Find where the given text appears and provide that cell's center as [x, y] coordinate. 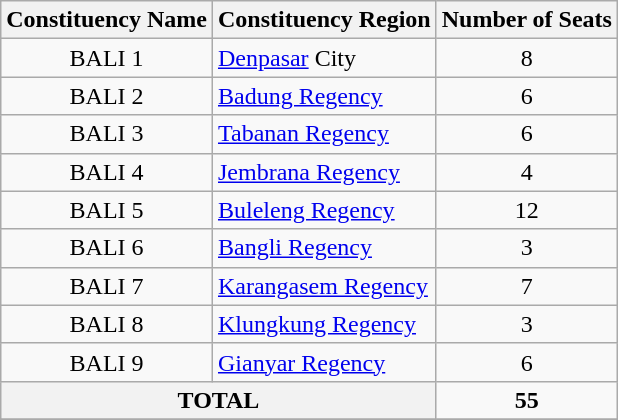
12 [526, 210]
Constituency Region [324, 20]
Gianyar Regency [324, 362]
4 [526, 172]
TOTAL [218, 400]
BALI 6 [107, 248]
BALI 8 [107, 324]
Constituency Name [107, 20]
8 [526, 58]
7 [526, 286]
Klungkung Regency [324, 324]
Buleleng Regency [324, 210]
Tabanan Regency [324, 134]
Jembrana Regency [324, 172]
Karangasem Regency [324, 286]
55 [526, 400]
BALI 5 [107, 210]
Denpasar City [324, 58]
BALI 9 [107, 362]
BALI 3 [107, 134]
BALI 4 [107, 172]
Bangli Regency [324, 248]
BALI 2 [107, 96]
Badung Regency [324, 96]
BALI 7 [107, 286]
Number of Seats [526, 20]
BALI 1 [107, 58]
